For the text-containing cell, return its midpoint in [x, y] coordinate format. 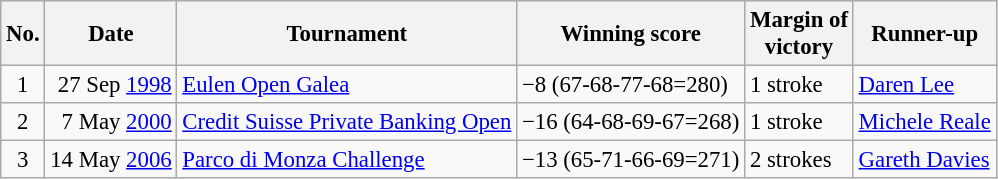
Eulen Open Galea [347, 85]
2 strokes [800, 160]
1 [23, 85]
−8 (67-68-77-68=280) [631, 85]
Michele Reale [924, 122]
Gareth Davies [924, 160]
27 Sep 1998 [111, 85]
−16 (64-68-69-67=268) [631, 122]
Tournament [347, 34]
Runner-up [924, 34]
No. [23, 34]
3 [23, 160]
Daren Lee [924, 85]
Credit Suisse Private Banking Open [347, 122]
Margin ofvictory [800, 34]
7 May 2000 [111, 122]
2 [23, 122]
Date [111, 34]
Parco di Monza Challenge [347, 160]
Winning score [631, 34]
−13 (65-71-66-69=271) [631, 160]
14 May 2006 [111, 160]
